Output the (x, y) coordinate of the center of the cell containing the given text.  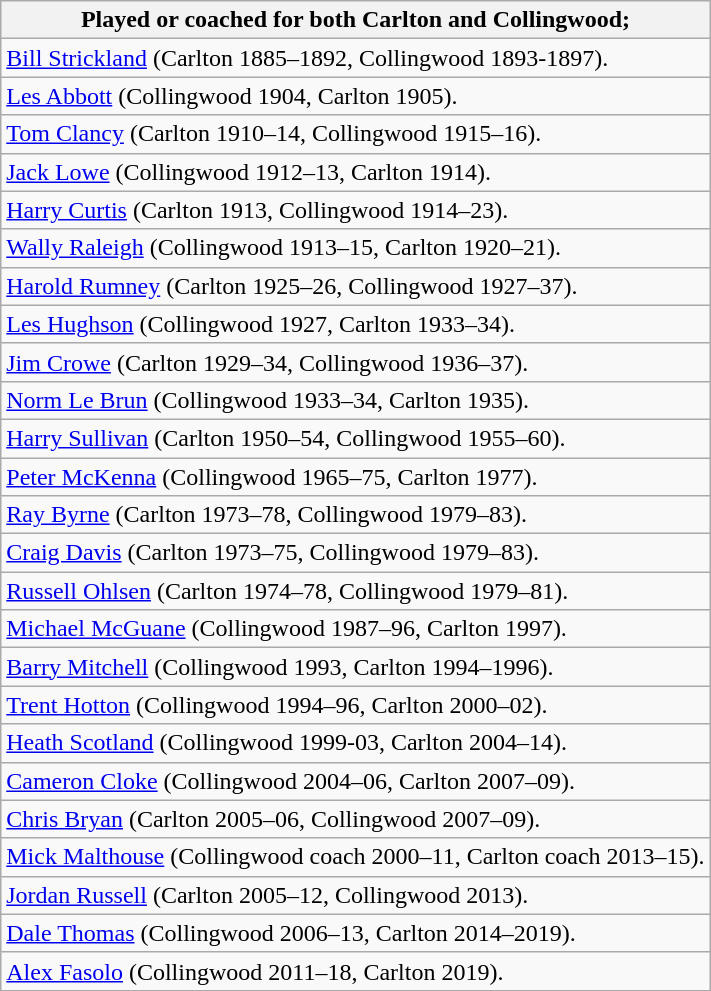
Peter McKenna (Collingwood 1965–75, Carlton 1977). (356, 477)
Norm Le Brun (Collingwood 1933–34, Carlton 1935). (356, 400)
Chris Bryan (Carlton 2005–06, Collingwood 2007–09). (356, 819)
Cameron Cloke (Collingwood 2004–06, Carlton 2007–09). (356, 781)
Les Hughson (Collingwood 1927, Carlton 1933–34). (356, 324)
Jordan Russell (Carlton 2005–12, Collingwood 2013). (356, 895)
Craig Davis (Carlton 1973–75, Collingwood 1979–83). (356, 553)
Wally Raleigh (Collingwood 1913–15, Carlton 1920–21). (356, 248)
Barry Mitchell (Collingwood 1993, Carlton 1994–1996). (356, 667)
Michael McGuane (Collingwood 1987–96, Carlton 1997). (356, 629)
Jim Crowe (Carlton 1929–34, Collingwood 1936–37). (356, 362)
Harry Curtis (Carlton 1913, Collingwood 1914–23). (356, 210)
Les Abbott (Collingwood 1904, Carlton 1905). (356, 96)
Russell Ohlsen (Carlton 1974–78, Collingwood 1979–81). (356, 591)
Played or coached for both Carlton and Collingwood; (356, 20)
Mick Malthouse (Collingwood coach 2000–11, Carlton coach 2013–15). (356, 857)
Tom Clancy (Carlton 1910–14, Collingwood 1915–16). (356, 134)
Jack Lowe (Collingwood 1912–13, Carlton 1914). (356, 172)
Alex Fasolo (Collingwood 2011–18, Carlton 2019). (356, 971)
Trent Hotton (Collingwood 1994–96, Carlton 2000–02). (356, 705)
Bill Strickland (Carlton 1885–1892, Collingwood 1893-1897). (356, 58)
Harry Sullivan (Carlton 1950–54, Collingwood 1955–60). (356, 438)
Harold Rumney (Carlton 1925–26, Collingwood 1927–37). (356, 286)
Heath Scotland (Collingwood 1999-03, Carlton 2004–14). (356, 743)
Ray Byrne (Carlton 1973–78, Collingwood 1979–83). (356, 515)
Dale Thomas (Collingwood 2006–13, Carlton 2014–2019). (356, 933)
